Determine the [x, y] coordinate at the center of the cell enclosing the given text.  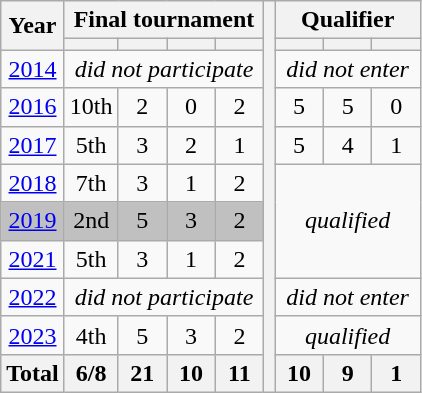
2021 [33, 259]
Total [33, 373]
2019 [33, 221]
2nd [91, 221]
9 [348, 373]
2023 [33, 335]
4 [348, 145]
Qualifier [348, 20]
6/8 [91, 373]
2017 [33, 145]
2018 [33, 183]
4th [91, 335]
2016 [33, 107]
10th [91, 107]
11 [240, 373]
2014 [33, 69]
21 [142, 373]
Final tournament [164, 20]
7th [91, 183]
Year [33, 26]
2022 [33, 297]
